Find where the given text appears and provide that cell's center as [x, y] coordinate. 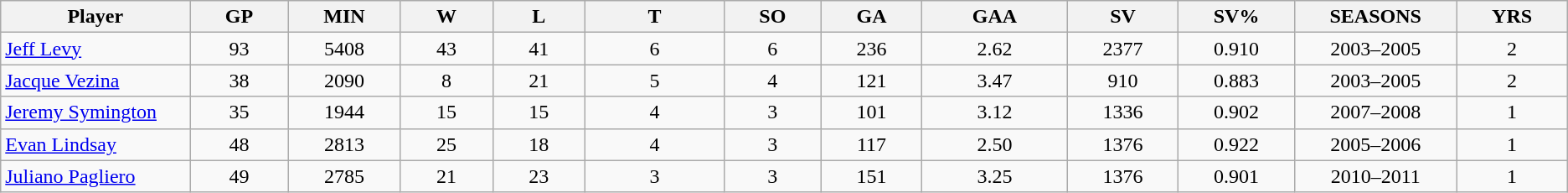
GP [240, 17]
2813 [343, 144]
2377 [1123, 49]
SV% [1236, 17]
1336 [1123, 112]
SEASONS [1375, 17]
Player [95, 17]
151 [871, 176]
YRS [1512, 17]
5 [655, 81]
SO [772, 17]
2007–2008 [1375, 112]
T [655, 17]
Jacque Vezina [95, 81]
0.922 [1236, 144]
43 [446, 49]
910 [1123, 81]
101 [871, 112]
3.25 [995, 176]
2010–2011 [1375, 176]
236 [871, 49]
2.50 [995, 144]
Evan Lindsay [95, 144]
0.902 [1236, 112]
3.12 [995, 112]
25 [446, 144]
23 [539, 176]
2785 [343, 176]
5408 [343, 49]
0.910 [1236, 49]
2090 [343, 81]
GAA [995, 17]
SV [1123, 17]
48 [240, 144]
35 [240, 112]
38 [240, 81]
2.62 [995, 49]
2005–2006 [1375, 144]
121 [871, 81]
GA [871, 17]
L [539, 17]
117 [871, 144]
49 [240, 176]
MIN [343, 17]
0.883 [1236, 81]
1944 [343, 112]
41 [539, 49]
93 [240, 49]
Jeremy Symington [95, 112]
W [446, 17]
18 [539, 144]
8 [446, 81]
Juliano Pagliero [95, 176]
Jeff Levy [95, 49]
0.901 [1236, 176]
3.47 [995, 81]
